For the text-containing cell, return its midpoint in [x, y] coordinate format. 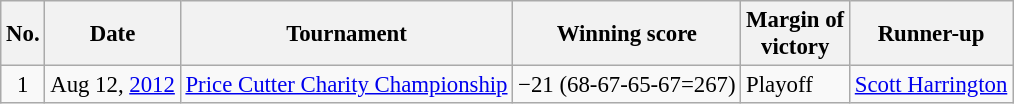
Playoff [796, 85]
−21 (68-67-65-67=267) [627, 85]
No. [23, 34]
Aug 12, 2012 [112, 85]
Winning score [627, 34]
Date [112, 34]
Scott Harrington [930, 85]
Tournament [346, 34]
Runner-up [930, 34]
1 [23, 85]
Margin ofvictory [796, 34]
Price Cutter Charity Championship [346, 85]
